Scan for the cell matching the given text and deliver its [x, y] coordinate at center. 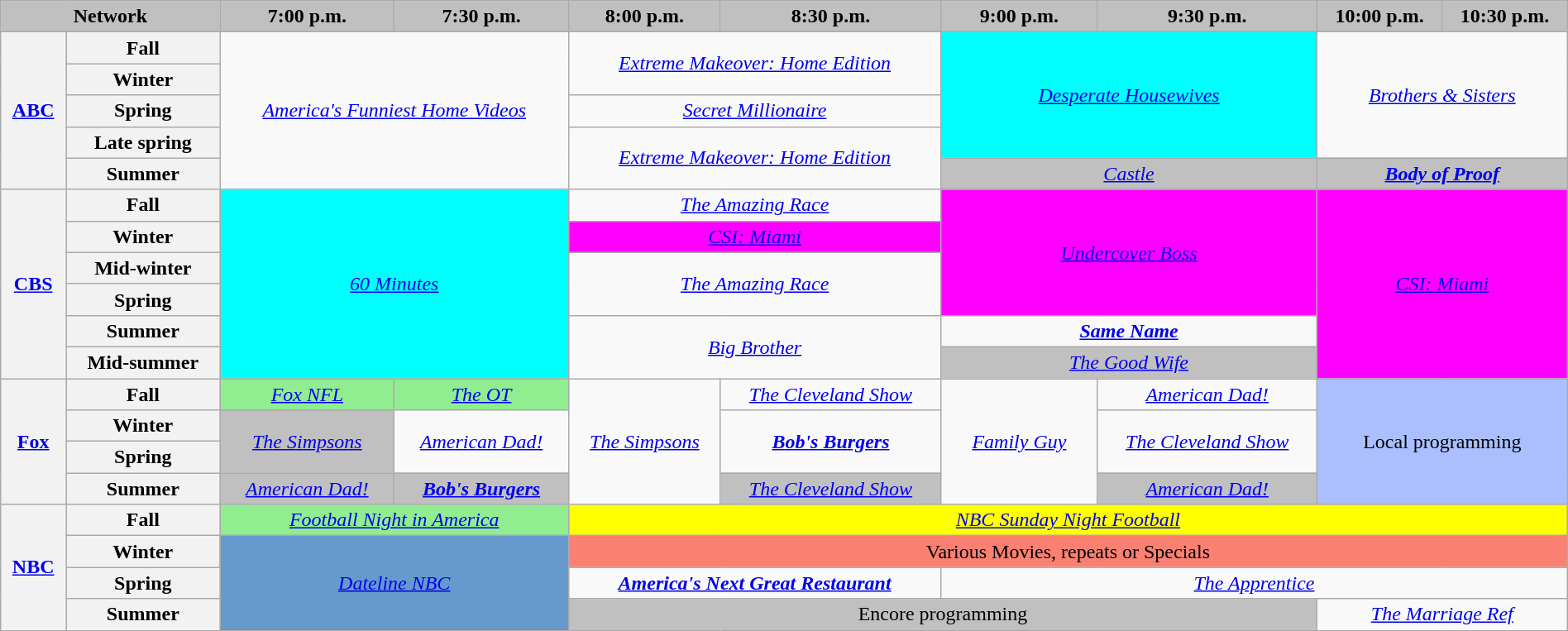
Mid-summer [143, 362]
7:30 p.m. [481, 17]
Various Movies, repeats or Specials [1068, 552]
9:00 p.m. [1019, 17]
The Good Wife [1130, 362]
8:00 p.m. [644, 17]
America's Funniest Home Videos [394, 111]
Late spring [143, 142]
The Marriage Ref [1442, 614]
Brothers & Sisters [1442, 95]
NBC [33, 567]
9:30 p.m. [1207, 17]
Undercover Boss [1130, 252]
Network [111, 17]
Fox NFL [308, 394]
Body of Proof [1442, 174]
America's Next Great Restaurant [754, 583]
Same Name [1130, 331]
Secret Millionaire [754, 111]
Fox [33, 442]
Mid-winter [143, 268]
Dateline NBC [394, 583]
10:00 p.m. [1379, 17]
Family Guy [1019, 442]
Castle [1130, 174]
The OT [481, 394]
7:00 p.m. [308, 17]
NBC Sunday Night Football [1068, 520]
10:30 p.m. [1505, 17]
ABC [33, 111]
The Apprentice [1255, 583]
60 Minutes [394, 284]
Desperate Housewives [1130, 95]
Local programming [1442, 442]
Football Night in America [394, 520]
Encore programming [943, 614]
Big Brother [754, 347]
CBS [33, 284]
8:30 p.m. [830, 17]
